Pinpoint the cell where the given text exists, returning its [x, y] midpoint coordinate. 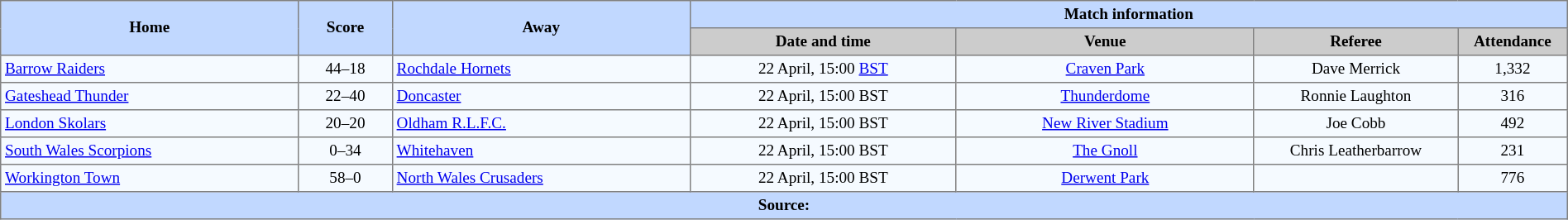
New River Stadium [1105, 124]
Source: [784, 205]
South Wales Scorpions [150, 151]
Chris Leatherbarrow [1355, 151]
Match information [1128, 15]
44–18 [346, 69]
Attendance [1513, 41]
231 [1513, 151]
Derwent Park [1105, 179]
776 [1513, 179]
0–34 [346, 151]
Workington Town [150, 179]
Rochdale Hornets [541, 69]
Score [346, 28]
1,332 [1513, 69]
Away [541, 28]
22–40 [346, 96]
Referee [1355, 41]
Barrow Raiders [150, 69]
Date and time [823, 41]
Oldham R.L.F.C. [541, 124]
London Skolars [150, 124]
Craven Park [1105, 69]
316 [1513, 96]
Whitehaven [541, 151]
58–0 [346, 179]
Venue [1105, 41]
Doncaster [541, 96]
492 [1513, 124]
Dave Merrick [1355, 69]
Home [150, 28]
Gateshead Thunder [150, 96]
20–20 [346, 124]
The Gnoll [1105, 151]
Joe Cobb [1355, 124]
North Wales Crusaders [541, 179]
Ronnie Laughton [1355, 96]
Thunderdome [1105, 96]
